Extract the (x, y) coordinate from the center of the cell holding the provided text.  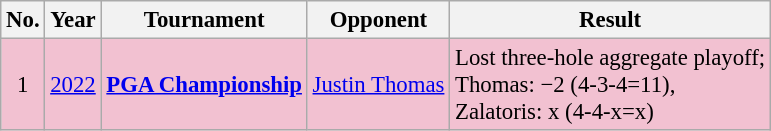
Result (610, 20)
1 (23, 85)
No. (23, 20)
Opponent (378, 20)
PGA Championship (204, 85)
Lost three-hole aggregate playoff;Thomas: −2 (4-3-4=11),Zalatoris: x (4-4-x=x) (610, 85)
Tournament (204, 20)
2022 (73, 85)
Justin Thomas (378, 85)
Year (73, 20)
